Return the [x, y] coordinate for the center point of the cell that contains the specified text.  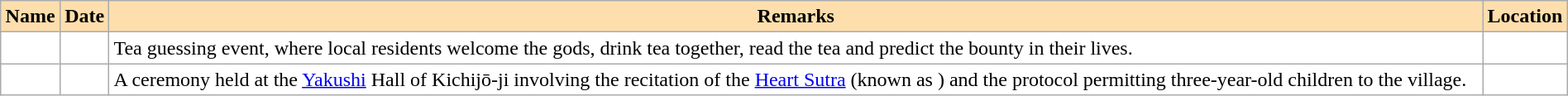
Date [84, 17]
Remarks [796, 17]
Tea guessing event, where local residents welcome the gods, drink tea together, read the tea and predict the bounty in their lives. [796, 48]
Location [1525, 17]
Name [31, 17]
